Provide the [x, y] coordinate of the cell's center where the given text is located.  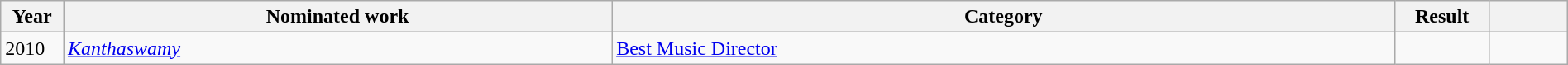
Nominated work [337, 17]
Year [32, 17]
Category [1004, 17]
2010 [32, 48]
Result [1442, 17]
Best Music Director [1004, 48]
Kanthaswamy [337, 48]
